Detect which cell encompasses the target text, then output its (x, y) center coordinate. 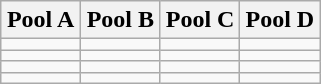
Pool A (41, 20)
Pool D (280, 20)
Pool B (120, 20)
Pool C (200, 20)
